Find where the given text appears and provide that cell's center as (X, Y) coordinate. 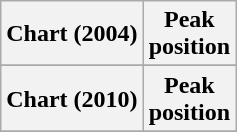
Chart (2004) (72, 34)
Chart (2010) (72, 98)
